Detect which cell encompasses the target text, then output its (x, y) center coordinate. 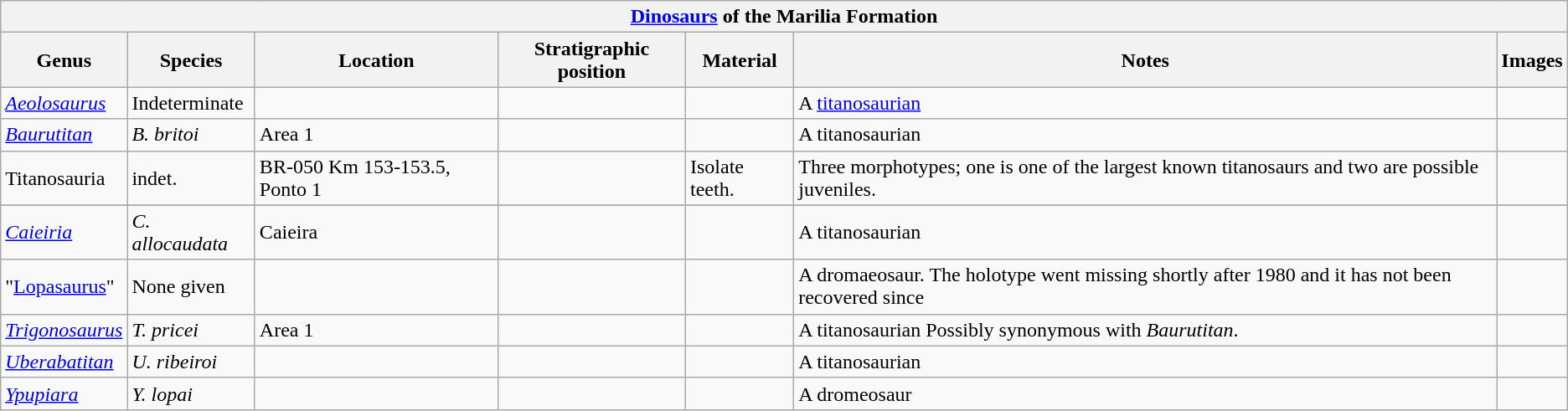
Dinosaurs of the Marilia Formation (784, 17)
Uberabatitan (64, 362)
T. pricei (191, 330)
Baurutitan (64, 135)
Caieiria (64, 233)
BR-050 Km 153-153.5, Ponto 1 (376, 177)
Aeolosaurus (64, 103)
Y. lopai (191, 393)
Titanosauria (64, 177)
B. britoi (191, 135)
Genus (64, 60)
U. ribeiroi (191, 362)
A dromaeosaur. The holotype went missing shortly after 1980 and it has not been recovered since (1146, 286)
Images (1532, 60)
Stratigraphic position (591, 60)
Material (739, 60)
Three morphotypes; one is one of the largest known titanosaurs and two are possible juveniles. (1146, 177)
Trigonosaurus (64, 330)
A dromeosaur (1146, 393)
C. allocaudata (191, 233)
None given (191, 286)
Indeterminate (191, 103)
Caieira (376, 233)
"Lopasaurus" (64, 286)
Ypupiara (64, 393)
indet. (191, 177)
A titanosaurian Possibly synonymous with Baurutitan. (1146, 330)
Notes (1146, 60)
Isolate teeth. (739, 177)
Location (376, 60)
Species (191, 60)
